Output the (X, Y) coordinate of the center of the cell containing the given text.  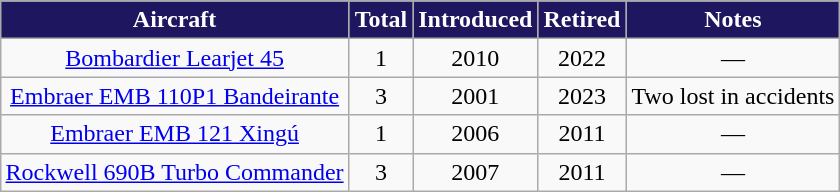
2010 (476, 58)
2022 (582, 58)
2023 (582, 96)
Introduced (476, 20)
Total (381, 20)
2001 (476, 96)
Bombardier Learjet 45 (174, 58)
Embraer EMB 121 Xingú (174, 134)
Aircraft (174, 20)
Two lost in accidents (733, 96)
2006 (476, 134)
2007 (476, 172)
Retired (582, 20)
Notes (733, 20)
Embraer EMB 110P1 Bandeirante (174, 96)
Rockwell 690B Turbo Commander (174, 172)
